Detect which cell encompasses the target text, then output its [x, y] center coordinate. 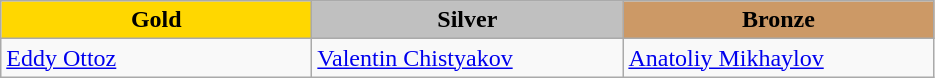
Anatoliy Mikhaylov [778, 58]
Gold [156, 20]
Eddy Ottoz [156, 58]
Bronze [778, 20]
Valentin Chistyakov [468, 58]
Silver [468, 20]
